Output the (X, Y) coordinate of the center of the cell containing the given text.  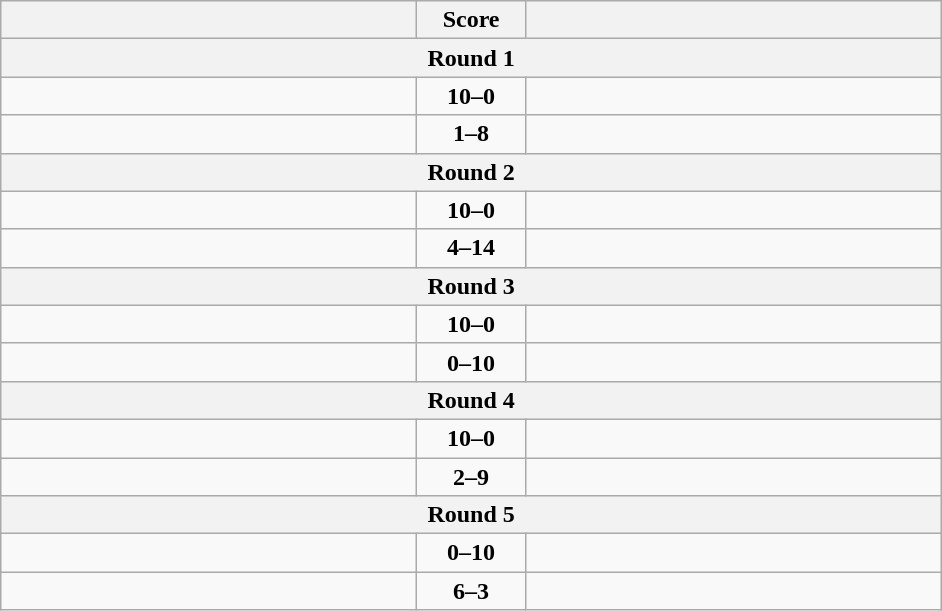
1–8 (472, 134)
2–9 (472, 477)
Round 4 (472, 400)
6–3 (472, 591)
Round 2 (472, 172)
Round 5 (472, 515)
Round 1 (472, 58)
4–14 (472, 248)
Round 3 (472, 286)
Score (472, 20)
